Return [X, Y] of the center of cell containing provided text 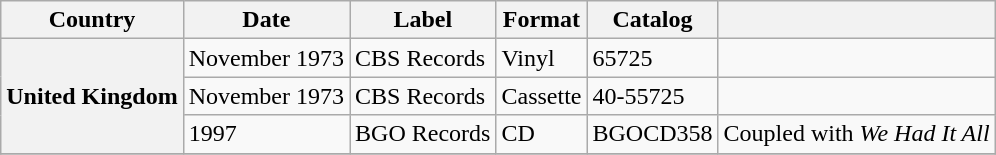
65725 [652, 58]
40-55725 [652, 96]
CD [542, 134]
Date [266, 20]
BGO Records [423, 134]
Format [542, 20]
Country [92, 20]
Catalog [652, 20]
1997 [266, 134]
Vinyl [542, 58]
United Kingdom [92, 96]
Label [423, 20]
Cassette [542, 96]
BGOCD358 [652, 134]
Coupled with We Had It All [856, 134]
